Capture the cell that displays the provided text and extract its (X, Y) central coordinate. 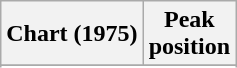
Peakposition (189, 34)
Chart (1975) (72, 34)
